For the text-containing cell, return its midpoint in [x, y] coordinate format. 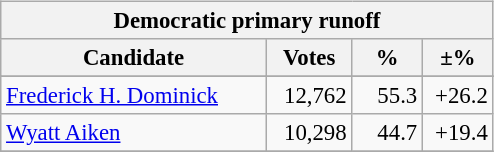
+19.4 [458, 133]
55.3 [388, 96]
% [388, 58]
Democratic primary runoff [247, 21]
Frederick H. Dominick [134, 96]
±% [458, 58]
44.7 [388, 133]
Wyatt Aiken [134, 133]
12,762 [309, 96]
+26.2 [458, 96]
10,298 [309, 133]
Candidate [134, 58]
Votes [309, 58]
